Return the (X, Y) coordinate for the center point of the cell that contains the specified text.  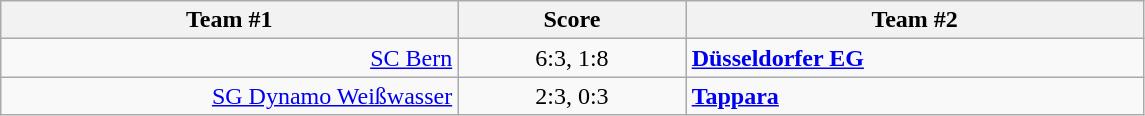
Team #2 (914, 20)
6:3, 1:8 (572, 58)
SG Dynamo Weißwasser (230, 96)
SC Bern (230, 58)
Team #1 (230, 20)
Tappara (914, 96)
Düsseldorfer EG (914, 58)
Score (572, 20)
2:3, 0:3 (572, 96)
